Determine the [x, y] coordinate at the center of the cell enclosing the given text.  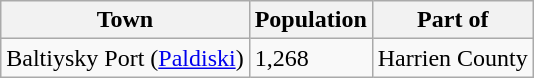
Part of [452, 20]
1,268 [310, 58]
Town [125, 20]
Population [310, 20]
Harrien County [452, 58]
Baltiysky Port (Paldiski) [125, 58]
